Scan for the cell matching the given text and deliver its [x, y] coordinate at center. 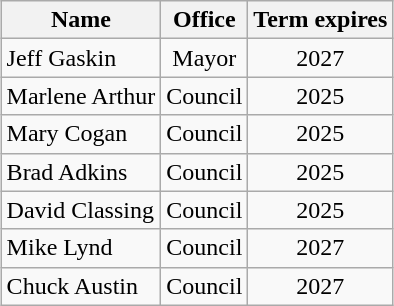
Jeff Gaskin [81, 58]
Marlene Arthur [81, 96]
Mayor [204, 58]
Mike Lynd [81, 248]
Office [204, 20]
Term expires [320, 20]
David Classing [81, 210]
Mary Cogan [81, 134]
Name [81, 20]
Brad Adkins [81, 172]
Chuck Austin [81, 286]
